From the cell containing the given text, extract its center point as (x, y) coordinate. 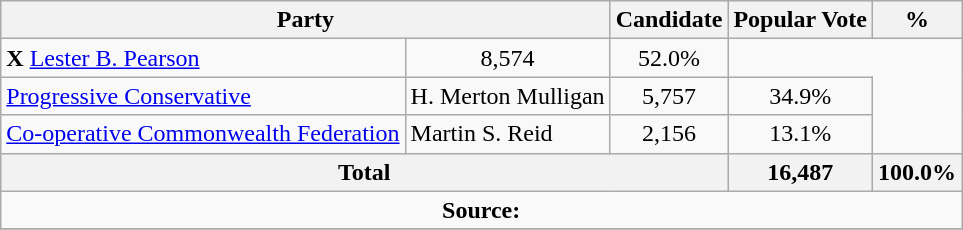
52.0% (669, 58)
16,487 (800, 172)
Co-operative Commonwealth Federation (203, 134)
Progressive Conservative (203, 96)
13.1% (800, 134)
X Lester B. Pearson (203, 58)
2,156 (669, 134)
5,757 (669, 96)
H. Merton Mulligan (508, 96)
34.9% (800, 96)
Martin S. Reid (508, 134)
Total (364, 172)
100.0% (918, 172)
Source: (482, 210)
Party (306, 20)
Popular Vote (800, 20)
% (918, 20)
8,574 (508, 58)
Candidate (669, 20)
